Determine the (x, y) coordinate at the center of the cell enclosing the given text.  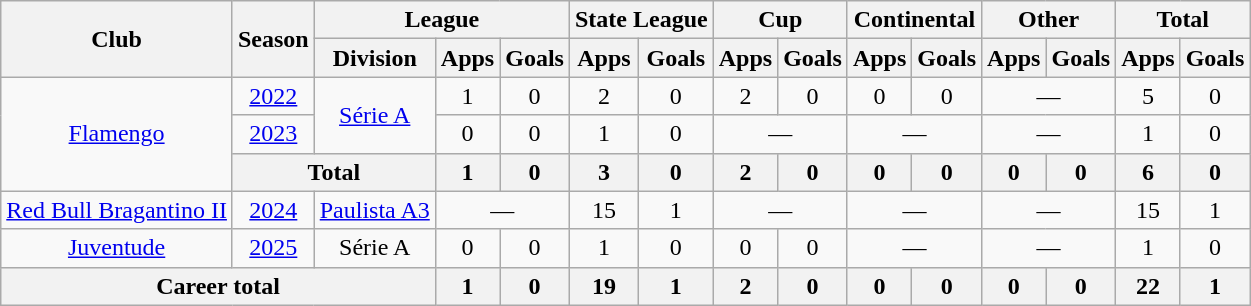
Juventude (117, 248)
Red Bull Bragantino II (117, 210)
19 (604, 286)
Career total (218, 286)
6 (1148, 172)
5 (1148, 96)
2024 (273, 210)
Season (273, 39)
Club (117, 39)
2022 (273, 96)
3 (604, 172)
Division (374, 58)
Cup (780, 20)
Other (1049, 20)
Paulista A3 (374, 210)
2025 (273, 248)
State League (641, 20)
22 (1148, 286)
2023 (273, 134)
League (442, 20)
Continental (914, 20)
Flamengo (117, 134)
